Locate the cell with the specified text and output its (X, Y) center coordinate. 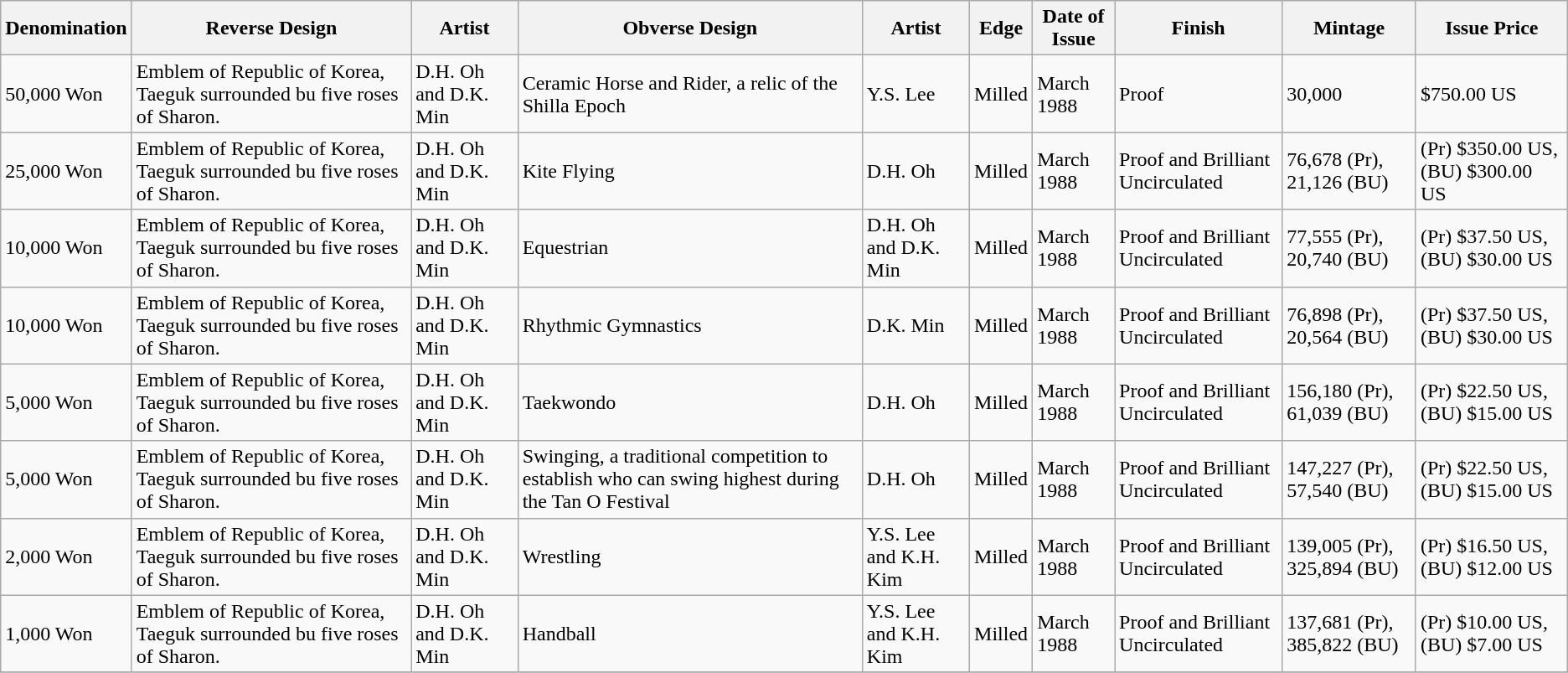
Edge (1002, 28)
Ceramic Horse and Rider, a relic of the Shilla Epoch (690, 94)
50,000 Won (66, 94)
76,678 (Pr), 21,126 (BU) (1349, 171)
137,681 (Pr), 385,822 (BU) (1349, 634)
Wrestling (690, 557)
Handball (690, 634)
(Pr) $16.50 US, (BU) $12.00 US (1491, 557)
Finish (1199, 28)
Proof (1199, 94)
$750.00 US (1491, 94)
Reverse Design (271, 28)
Mintage (1349, 28)
25,000 Won (66, 171)
Taekwondo (690, 402)
D.K. Min (916, 325)
Kite Flying (690, 171)
147,227 (Pr), 57,540 (BU) (1349, 479)
1,000 Won (66, 634)
2,000 Won (66, 557)
156,180 (Pr), 61,039 (BU) (1349, 402)
30,000 (1349, 94)
139,005 (Pr), 325,894 (BU) (1349, 557)
76,898 (Pr), 20,564 (BU) (1349, 325)
Date of Issue (1074, 28)
Obverse Design (690, 28)
Denomination (66, 28)
77,555 (Pr), 20,740 (BU) (1349, 248)
Issue Price (1491, 28)
Y.S. Lee (916, 94)
(Pr) $10.00 US, (BU) $7.00 US (1491, 634)
Equestrian (690, 248)
(Pr) $350.00 US, (BU) $300.00 US (1491, 171)
Rhythmic Gymnastics (690, 325)
Swinging, a traditional competition to establish who can swing highest during the Tan O Festival (690, 479)
